Return the (X, Y) coordinate for the center point of the cell that contains the specified text.  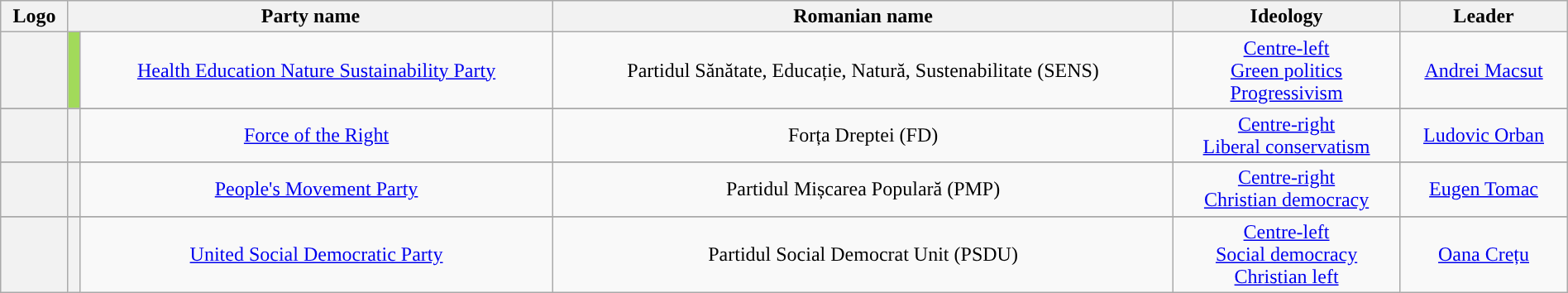
Centre-leftGreen politicsProgressivism (1286, 70)
Leader (1484, 17)
United Social Democratic Party (316, 254)
Eugen Tomac (1484, 189)
Partidul Mișcarea Populară (PMP) (863, 189)
Ideology (1286, 17)
People's Movement Party (316, 189)
Centre-rightChristian democracy (1286, 189)
Forța Dreptei (FD) (863, 136)
Partidul Sănătate, Educație, Natură, Sustenabilitate (SENS) (863, 70)
Ludovic Orban (1484, 136)
Centre-rightLiberal conservatism (1286, 136)
Centre-leftSocial democracyChristian left (1286, 254)
Health Education Nature Sustainability Party (316, 70)
Logo (35, 17)
Party name (311, 17)
Force of the Right (316, 136)
Andrei Macsut (1484, 70)
Partidul Social Democrat Unit (PSDU) (863, 254)
Oana Crețu (1484, 254)
Romanian name (863, 17)
